Identify which cell holds the provided text, then report its (x, y) central coordinate. 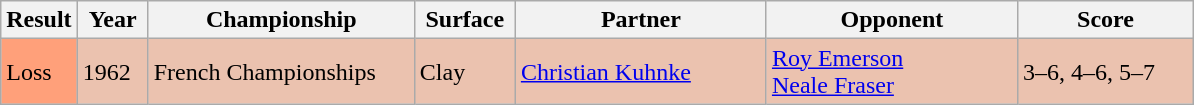
Loss (39, 72)
Surface (464, 20)
Partner (640, 20)
3–6, 4–6, 5–7 (1105, 72)
Opponent (892, 20)
French Championships (281, 72)
Result (39, 20)
Championship (281, 20)
Year (112, 20)
Christian Kuhnke (640, 72)
1962 (112, 72)
Clay (464, 72)
Roy Emerson Neale Fraser (892, 72)
Score (1105, 20)
